Identify which cell holds the provided text, then report its [X, Y] central coordinate. 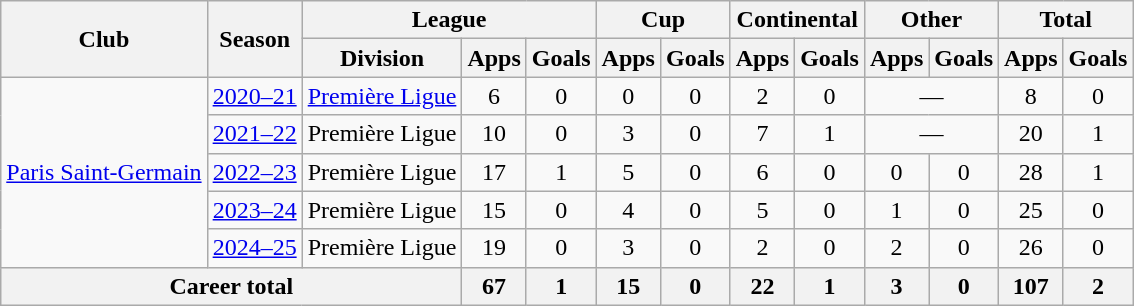
8 [1031, 96]
Division [382, 58]
17 [494, 172]
League [449, 20]
4 [628, 210]
Club [104, 39]
2023–24 [254, 210]
2022–23 [254, 172]
Continental [797, 20]
2024–25 [254, 248]
Paris Saint-Germain [104, 172]
Other [931, 20]
20 [1031, 134]
Career total [232, 286]
10 [494, 134]
Season [254, 39]
107 [1031, 286]
2020–21 [254, 96]
26 [1031, 248]
25 [1031, 210]
28 [1031, 172]
22 [762, 286]
Cup [663, 20]
7 [762, 134]
Total [1066, 20]
19 [494, 248]
67 [494, 286]
2021–22 [254, 134]
